Output the [x, y] coordinate of the center of the cell containing the given text.  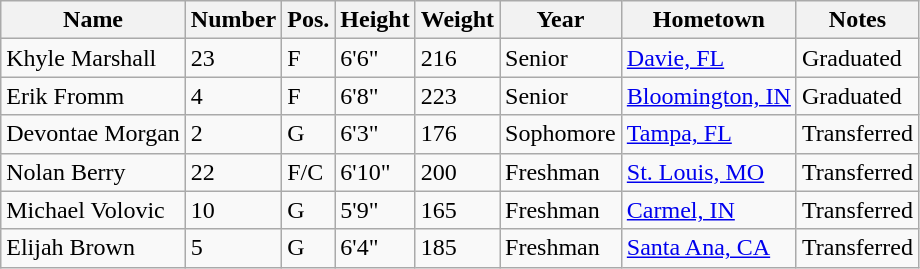
Sophomore [561, 134]
Hometown [708, 20]
22 [233, 172]
Davie, FL [708, 58]
Bloomington, IN [708, 96]
Nolan Berry [94, 172]
Number [233, 20]
F/C [308, 172]
6'6" [375, 58]
223 [457, 96]
Notes [857, 20]
Santa Ana, CA [708, 248]
2 [233, 134]
6'10" [375, 172]
5'9" [375, 210]
6'4" [375, 248]
Elijah Brown [94, 248]
Khyle Marshall [94, 58]
Weight [457, 20]
4 [233, 96]
Pos. [308, 20]
Name [94, 20]
Height [375, 20]
216 [457, 58]
5 [233, 248]
10 [233, 210]
Carmel, IN [708, 210]
176 [457, 134]
6'3" [375, 134]
200 [457, 172]
Year [561, 20]
Erik Fromm [94, 96]
185 [457, 248]
6'8" [375, 96]
Tampa, FL [708, 134]
Michael Volovic [94, 210]
Devontae Morgan [94, 134]
St. Louis, MO [708, 172]
165 [457, 210]
23 [233, 58]
